Detect which cell encompasses the target text, then output its (x, y) center coordinate. 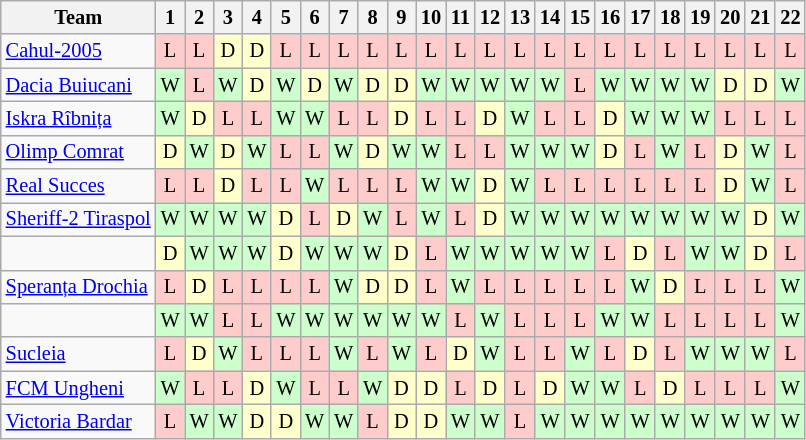
4 (256, 17)
20 (730, 17)
Speranța Drochia (78, 287)
22 (790, 17)
1 (170, 17)
18 (670, 17)
17 (640, 17)
16 (610, 17)
Victoria Bardar (78, 421)
21 (760, 17)
3 (228, 17)
14 (550, 17)
7 (344, 17)
10 (431, 17)
8 (372, 17)
Real Succes (78, 186)
2 (200, 17)
Dacia Buiucani (78, 85)
6 (314, 17)
FCM Ungheni (78, 388)
9 (402, 17)
15 (580, 17)
Team (78, 17)
Iskra Rîbnița (78, 118)
Sucleia (78, 354)
Sheriff-2 Tiraspol (78, 219)
Cahul-2005 (78, 51)
11 (460, 17)
5 (286, 17)
13 (520, 17)
Olimp Comrat (78, 152)
12 (490, 17)
19 (700, 17)
